For the text-containing cell, return its midpoint in (X, Y) coordinate format. 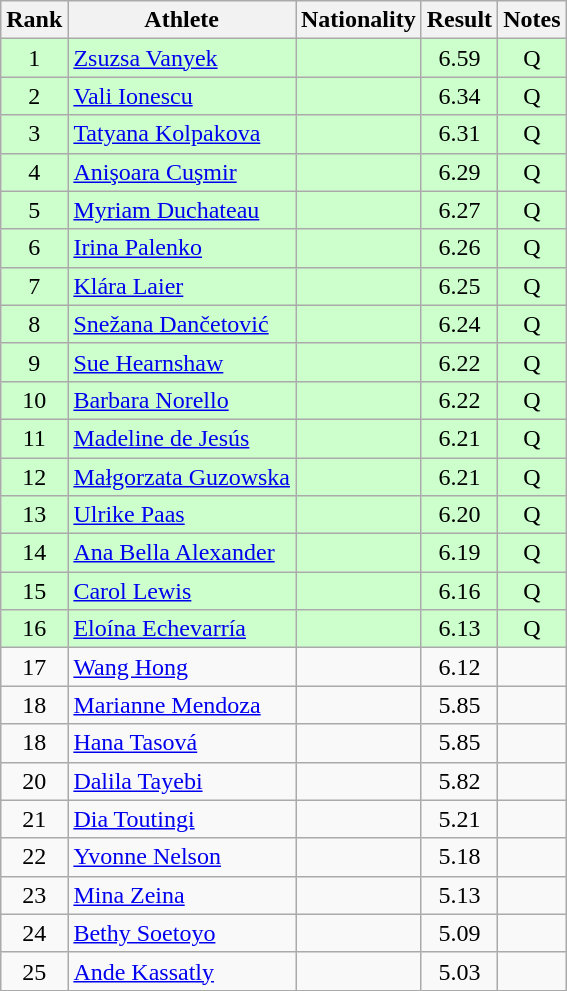
Ande Kassatly (182, 971)
Vali Ionescu (182, 96)
Eloína Echevarría (182, 629)
8 (34, 324)
5.21 (459, 819)
17 (34, 667)
1 (34, 58)
6.34 (459, 96)
4 (34, 172)
5.03 (459, 971)
Nationality (359, 20)
Mina Zeina (182, 895)
13 (34, 515)
24 (34, 933)
Carol Lewis (182, 591)
12 (34, 477)
Bethy Soetoyo (182, 933)
Ana Bella Alexander (182, 553)
Małgorzata Guzowska (182, 477)
Hana Tasová (182, 743)
6.24 (459, 324)
6.26 (459, 248)
Myriam Duchateau (182, 210)
Klára Laier (182, 286)
21 (34, 819)
11 (34, 438)
Yvonne Nelson (182, 857)
20 (34, 781)
Barbara Norello (182, 400)
Sue Hearnshaw (182, 362)
16 (34, 629)
Dalila Tayebi (182, 781)
5.82 (459, 781)
5.09 (459, 933)
6.19 (459, 553)
5 (34, 210)
6.31 (459, 134)
Zsuzsa Vanyek (182, 58)
25 (34, 971)
Irina Palenko (182, 248)
Athlete (182, 20)
Result (459, 20)
Snežana Dančetović (182, 324)
2 (34, 96)
6.13 (459, 629)
5.13 (459, 895)
6.25 (459, 286)
14 (34, 553)
9 (34, 362)
10 (34, 400)
6.12 (459, 667)
Dia Toutingi (182, 819)
Tatyana Kolpakova (182, 134)
Notes (532, 20)
Marianne Mendoza (182, 705)
5.18 (459, 857)
6.20 (459, 515)
6.29 (459, 172)
22 (34, 857)
6.59 (459, 58)
6 (34, 248)
7 (34, 286)
3 (34, 134)
Rank (34, 20)
Anişoara Cuşmir (182, 172)
6.16 (459, 591)
Ulrike Paas (182, 515)
15 (34, 591)
Wang Hong (182, 667)
23 (34, 895)
6.27 (459, 210)
Madeline de Jesús (182, 438)
